Provide the [X, Y] coordinate of the cell's center where the given text is located.  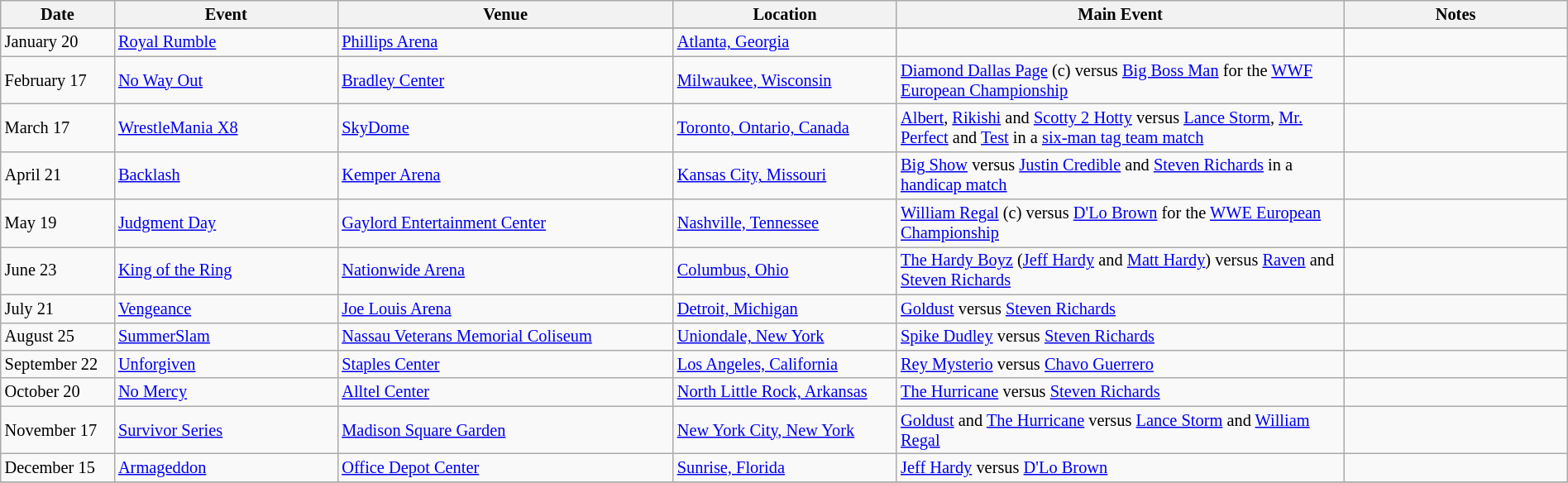
Detroit, Michigan [785, 308]
SummerSlam [226, 337]
August 25 [58, 337]
Joe Louis Arena [504, 308]
Goldust and The Hurricane versus Lance Storm and William Regal [1120, 430]
Goldust versus Steven Richards [1120, 308]
Phillips Arena [504, 42]
Notes [1456, 14]
July 21 [58, 308]
Diamond Dallas Page (c) versus Big Boss Man for the WWF European Championship [1120, 80]
Date [58, 14]
New York City, New York [785, 430]
Albert, Rikishi and Scotty 2 Hotty versus Lance Storm, Mr. Perfect and Test in a six-man tag team match [1120, 127]
February 17 [58, 80]
October 20 [58, 392]
King of the Ring [226, 270]
Nashville, Tennessee [785, 223]
No Way Out [226, 80]
Nassau Veterans Memorial Coliseum [504, 337]
Judgment Day [226, 223]
Event [226, 14]
April 21 [58, 175]
North Little Rock, Arkansas [785, 392]
Alltel Center [504, 392]
Royal Rumble [226, 42]
Madison Square Garden [504, 430]
Survivor Series [226, 430]
Spike Dudley versus Steven Richards [1120, 337]
June 23 [58, 270]
WrestleMania X8 [226, 127]
Venue [504, 14]
Gaylord Entertainment Center [504, 223]
May 19 [58, 223]
Staples Center [504, 364]
William Regal (c) versus D'Lo Brown for the WWE European Championship [1120, 223]
Columbus, Ohio [785, 270]
Milwaukee, Wisconsin [785, 80]
Sunrise, Florida [785, 467]
The Hurricane versus Steven Richards [1120, 392]
Bradley Center [504, 80]
Kansas City, Missouri [785, 175]
Jeff Hardy versus D'Lo Brown [1120, 467]
September 22 [58, 364]
Backlash [226, 175]
Main Event [1120, 14]
Atlanta, Georgia [785, 42]
Kemper Arena [504, 175]
Office Depot Center [504, 467]
Armageddon [226, 467]
Uniondale, New York [785, 337]
March 17 [58, 127]
Rey Mysterio versus Chavo Guerrero [1120, 364]
Los Angeles, California [785, 364]
The Hardy Boyz (Jeff Hardy and Matt Hardy) versus Raven and Steven Richards [1120, 270]
SkyDome [504, 127]
Location [785, 14]
Big Show versus Justin Credible and Steven Richards in a handicap match [1120, 175]
Nationwide Arena [504, 270]
January 20 [58, 42]
Vengeance [226, 308]
Unforgiven [226, 364]
No Mercy [226, 392]
November 17 [58, 430]
Toronto, Ontario, Canada [785, 127]
December 15 [58, 467]
